Scan for the cell matching the given text and deliver its [X, Y] coordinate at center. 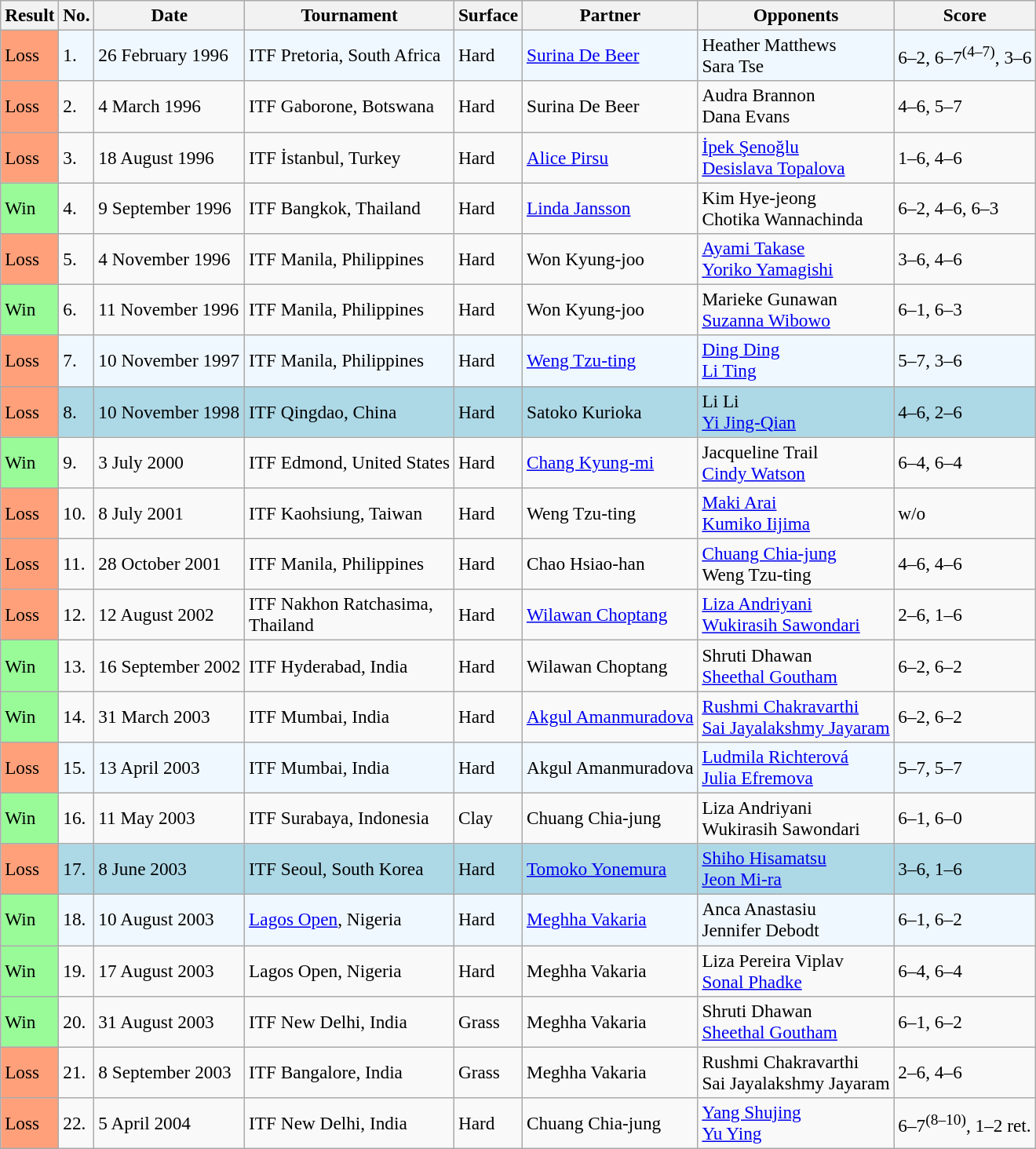
Tomoko Yonemura [611, 870]
Shiho Hisamatsu Jeon Mi-ra [796, 870]
13 April 2003 [170, 768]
13. [77, 666]
12 August 2002 [170, 615]
Yang Shujing Yu Ying [796, 1122]
Chao Hsiao-han [611, 564]
6–7(8–10), 1–2 ret. [965, 1122]
5 April 2004 [170, 1122]
No. [77, 15]
1. [77, 55]
6–1, 6–0 [965, 818]
4–6, 2–6 [965, 411]
ITF Seoul, South Korea [350, 870]
2. [77, 107]
11 November 1996 [170, 309]
17. [77, 870]
ITF Kaohsiung, Taiwan [350, 513]
Heather Matthews Sara Tse [796, 55]
Kim Hye-jeong Chotika Wannachinda [796, 207]
2–6, 4–6 [965, 1072]
11 May 2003 [170, 818]
31 March 2003 [170, 716]
6–1, 6–3 [965, 309]
3–6, 4–6 [965, 259]
Chuang Chia-jung Weng Tzu-ting [796, 564]
28 October 2001 [170, 564]
15. [77, 768]
20. [77, 1022]
Partner [611, 15]
3 July 2000 [170, 461]
ITF Qingdao, China [350, 411]
Opponents [796, 15]
ITF Hyderabad, India [350, 666]
Ding Ding Li Ting [796, 361]
3–6, 1–6 [965, 870]
4. [77, 207]
10 November 1997 [170, 361]
ITF Bangkok, Thailand [350, 207]
4–6, 4–6 [965, 564]
21. [77, 1072]
Audra Brannon Dana Evans [796, 107]
Date [170, 15]
Anca Anastasiu Jennifer Debodt [796, 920]
Clay [488, 818]
5–7, 5–7 [965, 768]
Score [965, 15]
3. [77, 157]
6–2, 4–6, 6–3 [965, 207]
ITF Edmond, United States [350, 461]
4 March 1996 [170, 107]
Result [30, 15]
26 February 1996 [170, 55]
19. [77, 970]
14. [77, 716]
4–6, 5–7 [965, 107]
ITF Bangalore, India [350, 1072]
Jacqueline Trail Cindy Watson [796, 461]
İpek Şenoğlu Desislava Topalova [796, 157]
6. [77, 309]
8 September 2003 [170, 1072]
ITF Gaborone, Botswana [350, 107]
Linda Jansson [611, 207]
8 July 2001 [170, 513]
Ludmila Richterová Julia Efremova [796, 768]
ITF İstanbul, Turkey [350, 157]
Li Li Yi Jing-Qian [796, 411]
5. [77, 259]
4 November 1996 [170, 259]
18. [77, 920]
10. [77, 513]
8 June 2003 [170, 870]
9 September 1996 [170, 207]
ITF Surabaya, Indonesia [350, 818]
18 August 1996 [170, 157]
12. [77, 615]
1–6, 4–6 [965, 157]
Maki Arai Kumiko Iijima [796, 513]
6–2, 6–7(4–7), 3–6 [965, 55]
5–7, 3–6 [965, 361]
Surface [488, 15]
17 August 2003 [170, 970]
Alice Pirsu [611, 157]
ITF Nakhon Ratchasima, Thailand [350, 615]
Liza Pereira Viplav Sonal Phadke [796, 970]
16 September 2002 [170, 666]
ITF Pretoria, South Africa [350, 55]
8. [77, 411]
Ayami Takase Yoriko Yamagishi [796, 259]
2–6, 1–6 [965, 615]
w/o [965, 513]
22. [77, 1122]
Chang Kyung-mi [611, 461]
7. [77, 361]
9. [77, 461]
10 August 2003 [170, 920]
31 August 2003 [170, 1022]
10 November 1998 [170, 411]
Marieke Gunawan Suzanna Wibowo [796, 309]
11. [77, 564]
16. [77, 818]
Tournament [350, 15]
Satoko Kurioka [611, 411]
